From the cell containing the given text, extract its center point as (X, Y) coordinate. 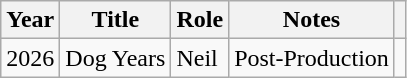
Role (200, 20)
Title (116, 20)
Notes (312, 20)
Year (30, 20)
Neil (200, 58)
2026 (30, 58)
Dog Years (116, 58)
Post-Production (312, 58)
